Return [x, y] of the center of cell containing provided text 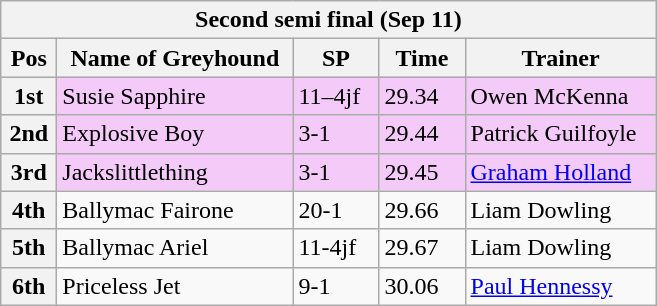
29.66 [422, 210]
2nd [29, 134]
SP [336, 58]
29.34 [422, 96]
11-4jf [336, 248]
Name of Greyhound [175, 58]
Priceless Jet [175, 286]
3rd [29, 172]
1st [29, 96]
Jackslittlething [175, 172]
Paul Hennessy [560, 286]
11–4jf [336, 96]
29.44 [422, 134]
20-1 [336, 210]
Patrick Guilfoyle [560, 134]
Time [422, 58]
29.67 [422, 248]
Pos [29, 58]
9-1 [336, 286]
Ballymac Ariel [175, 248]
Explosive Boy [175, 134]
Trainer [560, 58]
30.06 [422, 286]
29.45 [422, 172]
Susie Sapphire [175, 96]
Ballymac Fairone [175, 210]
Owen McKenna [560, 96]
5th [29, 248]
Graham Holland [560, 172]
4th [29, 210]
Second semi final (Sep 11) [328, 20]
6th [29, 286]
